Return [X, Y] of the center of cell containing provided text 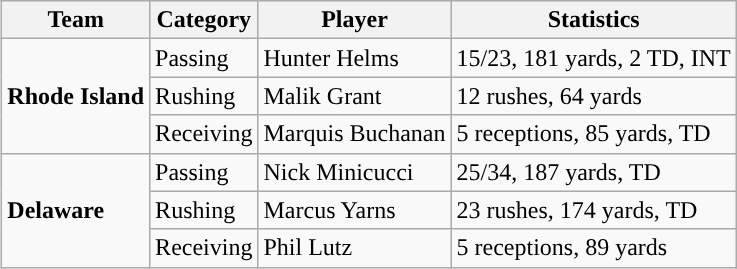
Category [204, 20]
12 rushes, 64 yards [594, 96]
Rhode Island [76, 96]
Team [76, 20]
Marcus Yarns [354, 210]
Malik Grant [354, 96]
Hunter Helms [354, 58]
5 receptions, 85 yards, TD [594, 134]
5 receptions, 89 yards [594, 248]
Marquis Buchanan [354, 134]
Player [354, 20]
23 rushes, 174 yards, TD [594, 210]
15/23, 181 yards, 2 TD, INT [594, 58]
25/34, 187 yards, TD [594, 172]
Phil Lutz [354, 248]
Delaware [76, 210]
Statistics [594, 20]
Nick Minicucci [354, 172]
